Pinpoint the cell where the given text exists, returning its (X, Y) midpoint coordinate. 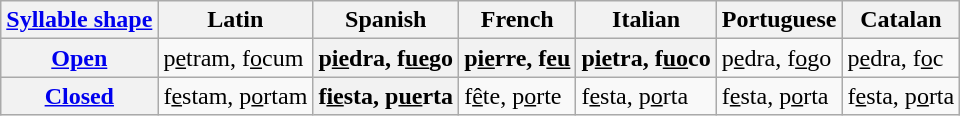
Syllable shape (80, 20)
piedra, fuego (386, 58)
Catalan (901, 20)
Open (80, 58)
fête, porte (518, 96)
Italian (646, 20)
festam, portam (236, 96)
fiesta, puerta (386, 96)
petram, focum (236, 58)
Portuguese (779, 20)
Spanish (386, 20)
pietra, fuoco (646, 58)
Closed (80, 96)
pierre, feu (518, 58)
French (518, 20)
Latin (236, 20)
pedra, foc (901, 58)
pedra, fogo (779, 58)
